Output the [X, Y] coordinate of the center of the cell containing the given text.  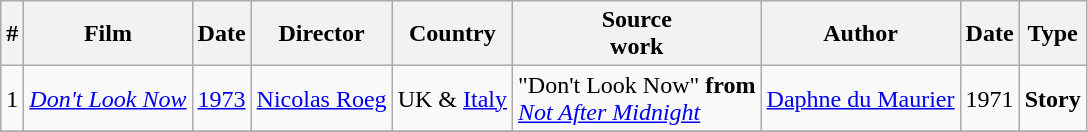
# [12, 34]
1 [12, 98]
Story [1052, 98]
Film [108, 34]
"Don't Look Now" fromNot After Midnight [638, 98]
1971 [990, 98]
1973 [222, 98]
Country [452, 34]
Director [322, 34]
Author [860, 34]
Daphne du Maurier [860, 98]
Sourcework [638, 34]
UK & Italy [452, 98]
Don't Look Now [108, 98]
Nicolas Roeg [322, 98]
Type [1052, 34]
